Detect which cell encompasses the target text, then output its (x, y) center coordinate. 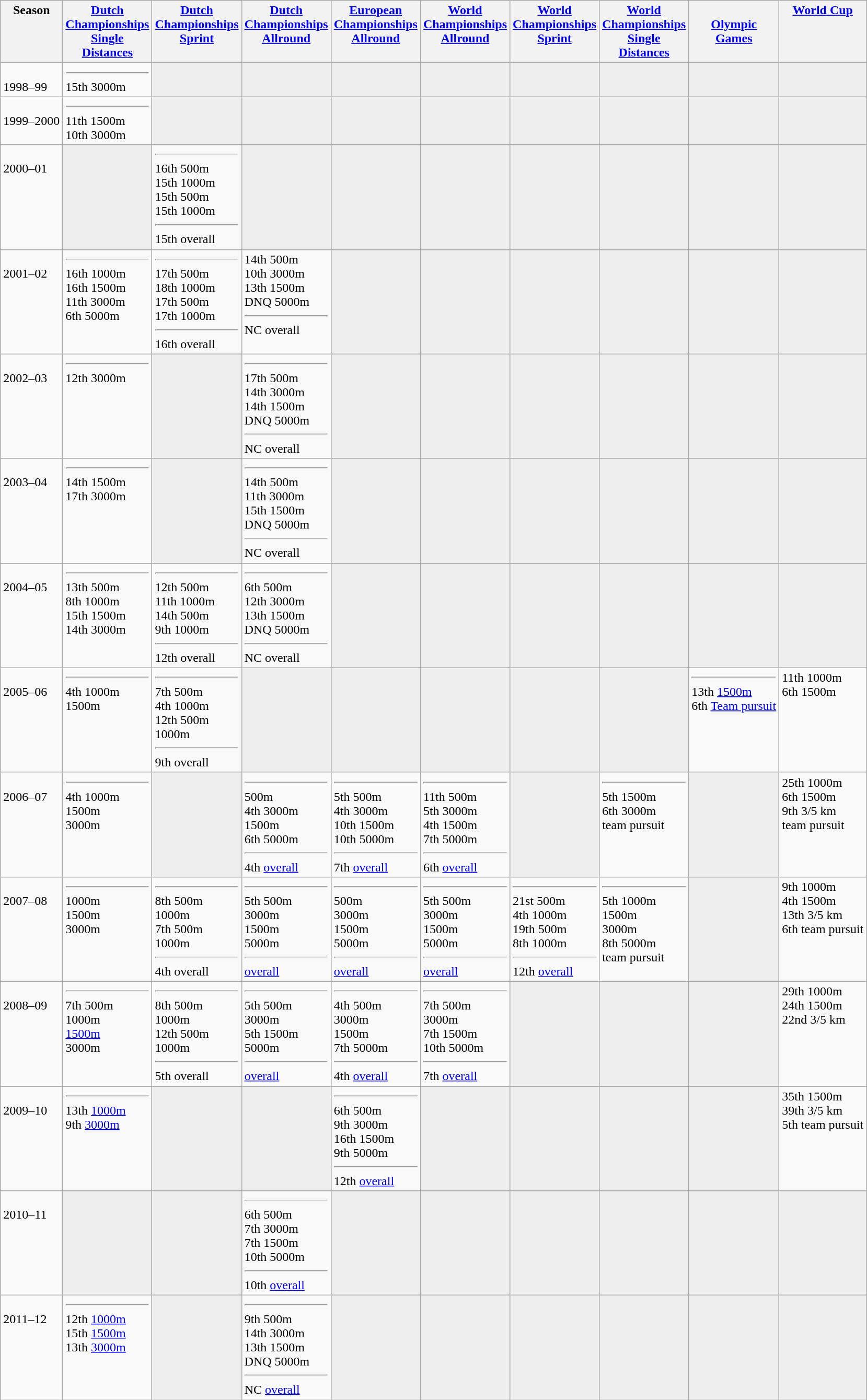
14th 500m 11th 3000m 15th 1500m DNQ 5000m NC overall (286, 511)
World Cup (823, 31)
Olympic Games (734, 31)
World Championships Single Distances (644, 31)
Dutch Championships Allround (286, 31)
11th 1000m 6th 1500m (823, 720)
2006–07 (31, 824)
2002–03 (31, 406)
2007–08 (31, 929)
5th 500m 4th 3000m 10th 1500m 10th 5000m 7th overall (375, 824)
17th 500m 18th 1000m 17th 500m 17th 1000m 16th overall (196, 302)
17th 500m 14th 3000m 14th 1500m DNQ 5000m NC overall (286, 406)
35th 1500m 39th 3/5 km 5th team pursuit (823, 1139)
14th 1500m 17th 3000m (108, 511)
World Championships Sprint (555, 31)
4th 1000m 1500m (108, 720)
2000–01 (31, 197)
9th 1000m 4th 1500m 13th 3/5 km 6th team pursuit (823, 929)
8th 500m 1000m 7th 500m 1000m 4th overall (196, 929)
2005–06 (31, 720)
Season (31, 31)
European Championships Allround (375, 31)
12th 3000m (108, 406)
4th 500m 3000m 1500m 7th 5000m 4th overall (375, 1034)
5th 1000m 1500m 3000m 8th 5000m team pursuit (644, 929)
6th 500m 12th 3000m 13th 1500m DNQ 5000m NC overall (286, 615)
World Championships Allround (465, 31)
21st 500m 4th 1000m 19th 500m 8th 1000m 12th overall (555, 929)
4th 1000m 1500m 3000m (108, 824)
25th 1000m 6th 1500m 9th 3/5 km team pursuit (823, 824)
13th 500m 8th 1000m 15th 1500m 14th 3000m (108, 615)
1999–2000 (31, 121)
5th 500m 3000m 5th 1500m 5000m overall (286, 1034)
5th 1500m 6th 3000m team pursuit (644, 824)
11th 1500m 10th 3000m (108, 121)
2004–05 (31, 615)
2011–12 (31, 1348)
2008–09 (31, 1034)
6th 500m 9th 3000m 16th 1500m 9th 5000m 12th overall (375, 1139)
7th 500m 3000m 7th 1500m 10th 5000m 7th overall (465, 1034)
14th 500m 10th 3000m 13th 1500m DNQ 5000m NC overall (286, 302)
16th 500m 15th 1000m 15th 500m 15th 1000m 15th overall (196, 197)
500m 4th 3000m 1500m 6th 5000m 4th overall (286, 824)
500m 3000m 1500m 5000m overall (375, 929)
16th 1000m 16th 1500m 11th 3000m 6th 5000m (108, 302)
2003–04 (31, 511)
9th 500m 14th 3000m 13th 1500m DNQ 5000m NC overall (286, 1348)
12th 1000m 15th 1500m 13th 3000m (108, 1348)
15th 3000m (108, 79)
12th 500m 11th 1000m 14th 500m 9th 1000m 12th overall (196, 615)
Dutch Championships Single Distances (108, 31)
13th 1500m 6th Team pursuit (734, 720)
Dutch Championships Sprint (196, 31)
13th 1000m 9th 3000m (108, 1139)
7th 500m 1000m 1500m 3000m (108, 1034)
2001–02 (31, 302)
2009–10 (31, 1139)
1000m 1500m 3000m (108, 929)
8th 500m 1000m 12th 500m 1000m 5th overall (196, 1034)
29th 1000m 24th 1500m 22nd 3/5 km (823, 1034)
11th 500m 5th 3000m 4th 1500m 7th 5000m 6th overall (465, 824)
7th 500m 4th 1000m 12th 500m 1000m 9th overall (196, 720)
2010–11 (31, 1243)
1998–99 (31, 79)
6th 500m 7th 3000m 7th 1500m 10th 5000m 10th overall (286, 1243)
